Return (X, Y) of the center of cell containing provided text 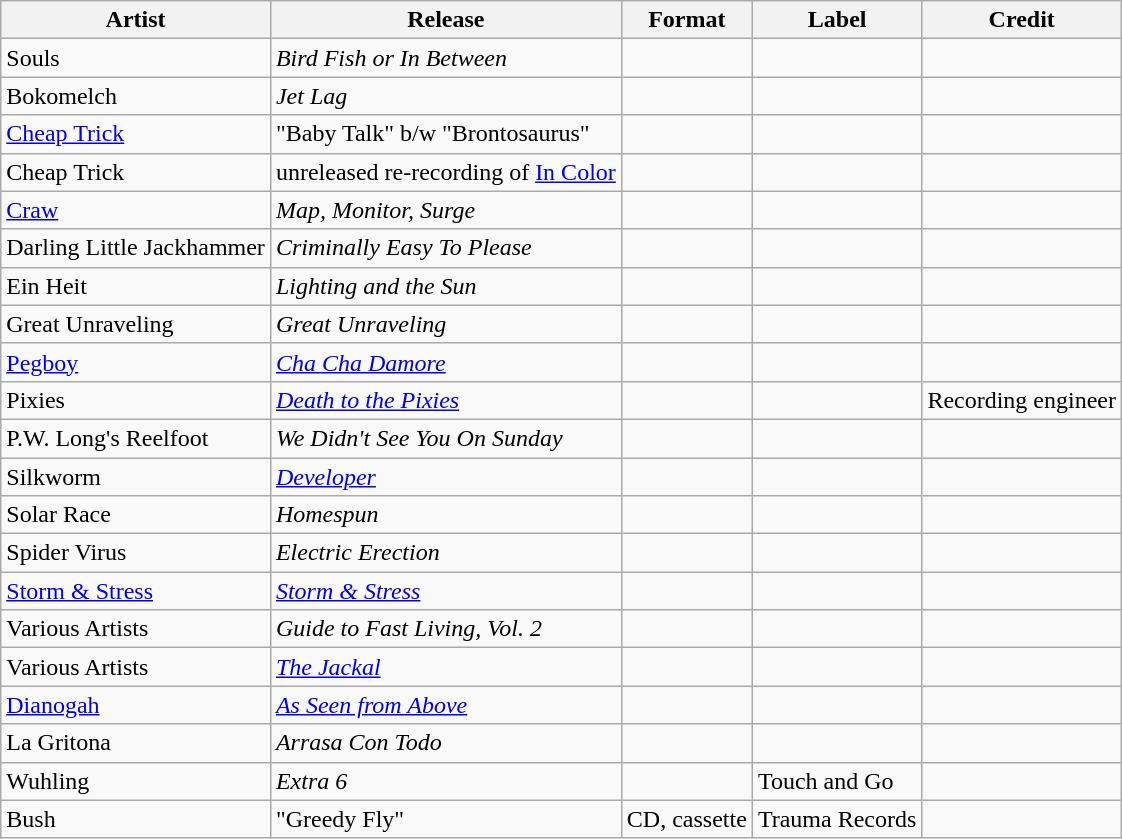
Wuhling (136, 781)
Touch and Go (837, 781)
Cha Cha Damore (446, 362)
Artist (136, 20)
Pixies (136, 400)
Electric Erection (446, 553)
Bush (136, 819)
Darling Little Jackhammer (136, 248)
Pegboy (136, 362)
"Baby Talk" b/w "Brontosaurus" (446, 134)
unreleased re-recording of In Color (446, 172)
Lighting and the Sun (446, 286)
Credit (1022, 20)
Death to the Pixies (446, 400)
CD, cassette (686, 819)
Recording engineer (1022, 400)
La Gritona (136, 743)
Arrasa Con Todo (446, 743)
Developer (446, 477)
As Seen from Above (446, 705)
Jet Lag (446, 96)
Bird Fish or In Between (446, 58)
Ein Heit (136, 286)
The Jackal (446, 667)
Dianogah (136, 705)
Homespun (446, 515)
Spider Virus (136, 553)
Silkworm (136, 477)
Format (686, 20)
Extra 6 (446, 781)
We Didn't See You On Sunday (446, 438)
"Greedy Fly" (446, 819)
Release (446, 20)
Label (837, 20)
Solar Race (136, 515)
Criminally Easy To Please (446, 248)
Guide to Fast Living, Vol. 2 (446, 629)
Bokomelch (136, 96)
Souls (136, 58)
P.W. Long's Reelfoot (136, 438)
Trauma Records (837, 819)
Map, Monitor, Surge (446, 210)
Craw (136, 210)
